For the text-containing cell, return its midpoint in (x, y) coordinate format. 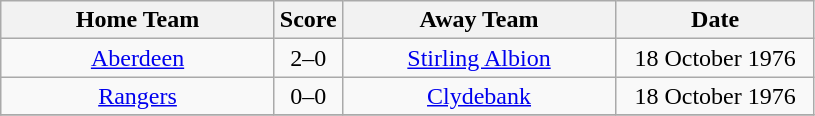
Aberdeen (138, 58)
Home Team (138, 20)
2–0 (308, 58)
Away Team (479, 20)
Clydebank (479, 96)
Stirling Albion (479, 58)
Date (716, 20)
Score (308, 20)
Rangers (138, 96)
0–0 (308, 96)
